Scan for the cell matching the given text and deliver its [x, y] coordinate at center. 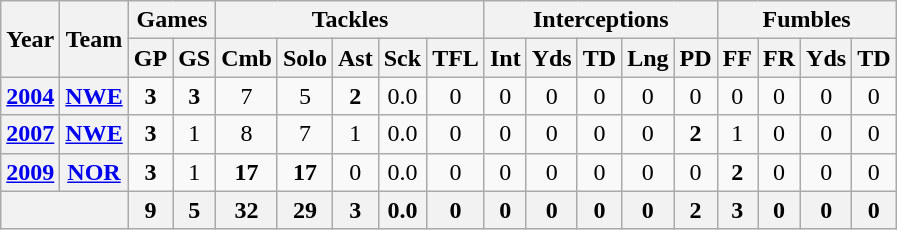
Year [30, 39]
Games [172, 20]
GP [150, 58]
PD [696, 58]
Ast [356, 58]
Cmb [247, 58]
2009 [30, 172]
Lng [648, 58]
GS [194, 58]
Fumbles [806, 20]
Solo [304, 58]
9 [150, 210]
2004 [30, 96]
FF [737, 58]
Int [505, 58]
Team [94, 39]
2007 [30, 134]
TFL [456, 58]
32 [247, 210]
FR [780, 58]
Interceptions [600, 20]
Sck [402, 58]
NOR [94, 172]
Tackles [350, 20]
8 [247, 134]
29 [304, 210]
